Output the [X, Y] coordinate of the center of the cell containing the given text.  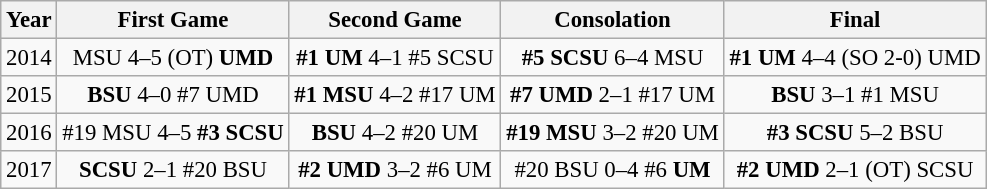
#2 UMD 2–1 (OT) SCSU [855, 170]
#19 MSU 3–2 #20 UM [612, 133]
BSU 3–1 #1 MSU [855, 95]
MSU 4–5 (OT) UMD [173, 58]
BSU 4–0 #7 UMD [173, 95]
#20 BSU 0–4 #6 UM [612, 170]
SCSU 2–1 #20 BSU [173, 170]
First Game [173, 20]
#3 SCSU 5–2 BSU [855, 133]
#7 UMD 2–1 #17 UM [612, 95]
#2 UMD 3–2 #6 UM [395, 170]
Final [855, 20]
2015 [29, 95]
#1 MSU 4–2 #17 UM [395, 95]
Second Game [395, 20]
#1 UM 4–4 (SO 2-0) UMD [855, 58]
#19 MSU 4–5 #3 SCSU [173, 133]
Consolation [612, 20]
BSU 4–2 #20 UM [395, 133]
#5 SCSU 6–4 MSU [612, 58]
#1 UM 4–1 #5 SCSU [395, 58]
2014 [29, 58]
2016 [29, 133]
2017 [29, 170]
Year [29, 20]
